Locate the cell with the specified text and output its (X, Y) center coordinate. 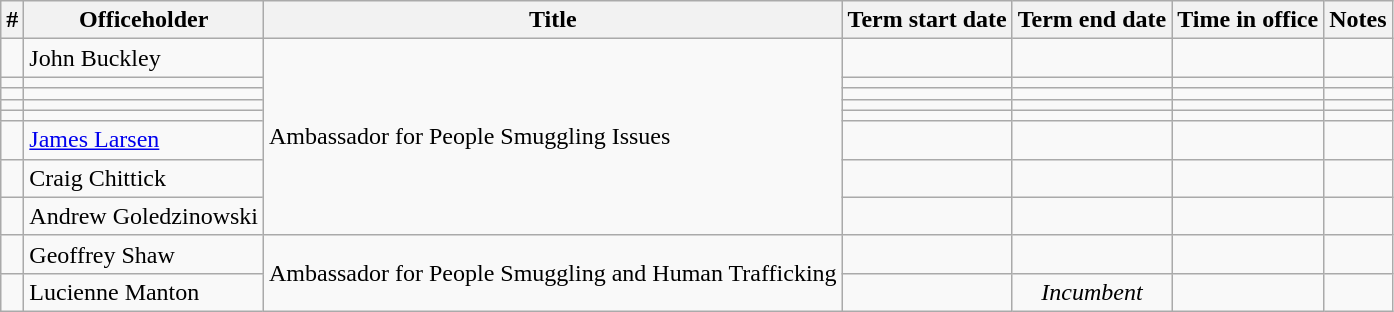
Lucienne Manton (144, 292)
Officeholder (144, 20)
Andrew Goledzinowski (144, 216)
Term end date (1092, 20)
James Larsen (144, 140)
Ambassador for People Smuggling Issues (554, 137)
Time in office (1248, 20)
Term start date (927, 20)
Notes (1358, 20)
Craig Chittick (144, 178)
John Buckley (144, 58)
Incumbent (1092, 292)
# (12, 20)
Title (554, 20)
Ambassador for People Smuggling and Human Trafficking (554, 273)
Geoffrey Shaw (144, 254)
